Provide the [X, Y] coordinate of the cell's center where the given text is located.  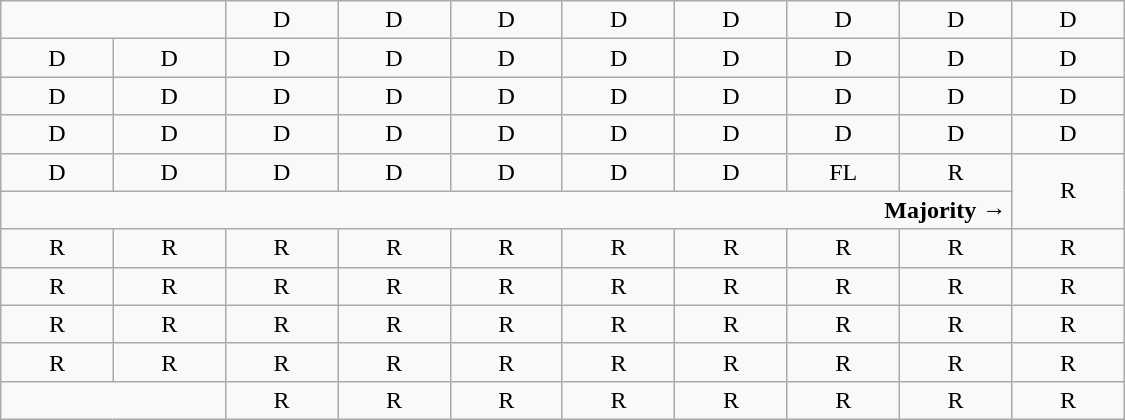
FL [843, 172]
Majority → [506, 210]
